Output the [X, Y] coordinate of the center of the cell containing the given text.  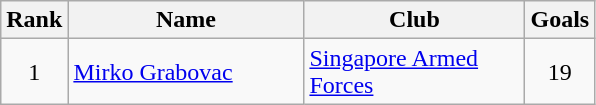
Name [186, 20]
1 [34, 72]
Rank [34, 20]
Singapore Armed Forces [414, 72]
Club [414, 20]
Goals [560, 20]
Mirko Grabovac [186, 72]
19 [560, 72]
